Find where the given text appears and provide that cell's center as [x, y] coordinate. 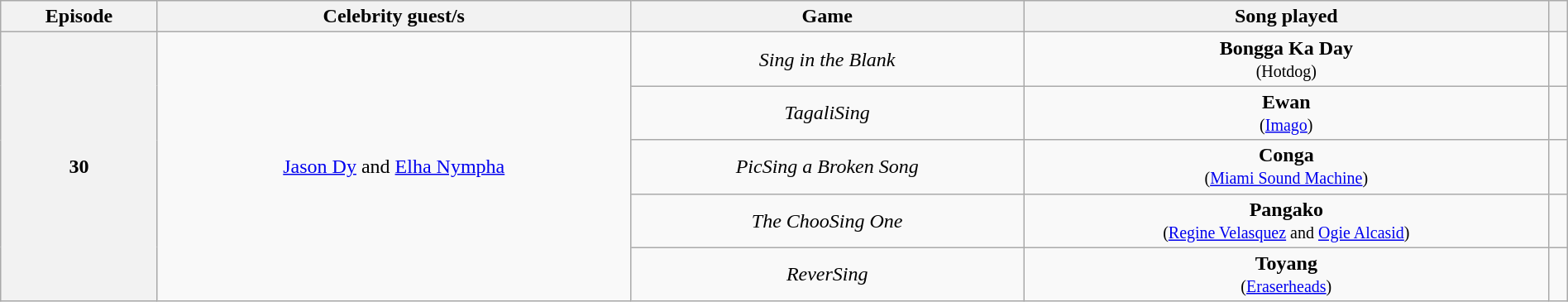
ReverSing [827, 275]
Jason Dy and Elha Nympha [394, 167]
Game [827, 17]
Sing in the Blank [827, 60]
Song played [1286, 17]
Conga(Miami Sound Machine) [1286, 167]
Celebrity guest/s [394, 17]
30 [79, 167]
PicSing a Broken Song [827, 167]
The ChooSing One [827, 220]
Bongga Ka Day(Hotdog) [1286, 60]
Pangako(Regine Velasquez and Ogie Alcasid) [1286, 220]
Toyang(Eraserheads) [1286, 275]
Ewan(Imago) [1286, 113]
TagaliSing [827, 113]
Episode [79, 17]
